Scan for the cell matching the given text and deliver its (x, y) coordinate at center. 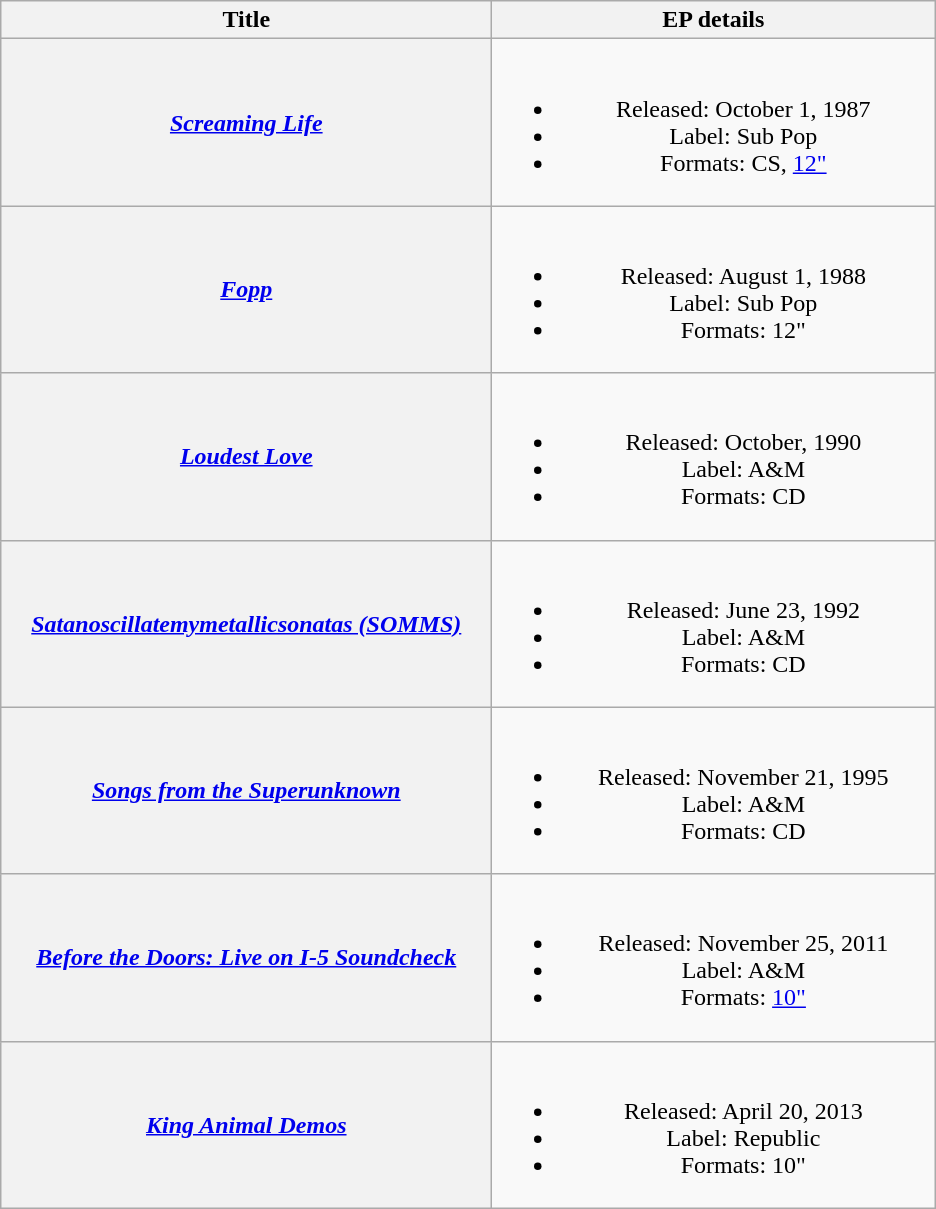
Released: October, 1990Label: A&MFormats: CD (714, 456)
Fopp (246, 290)
EP details (714, 20)
Satanoscillatemymetallicsonatas (SOMMS) (246, 624)
Before the Doors: Live on I-5 Soundcheck (246, 958)
Title (246, 20)
Released: April 20, 2013Label: RepublicFormats: 10" (714, 1124)
Released: October 1, 1987Label: Sub PopFormats: CS, 12" (714, 122)
Loudest Love (246, 456)
Released: August 1, 1988Label: Sub PopFormats: 12" (714, 290)
King Animal Demos (246, 1124)
Songs from the Superunknown (246, 790)
Released: November 25, 2011Label: A&MFormats: 10" (714, 958)
Screaming Life (246, 122)
Released: November 21, 1995Label: A&MFormats: CD (714, 790)
Released: June 23, 1992Label: A&MFormats: CD (714, 624)
